Search for the cell housing the specified text and yield its [X, Y] center coordinate. 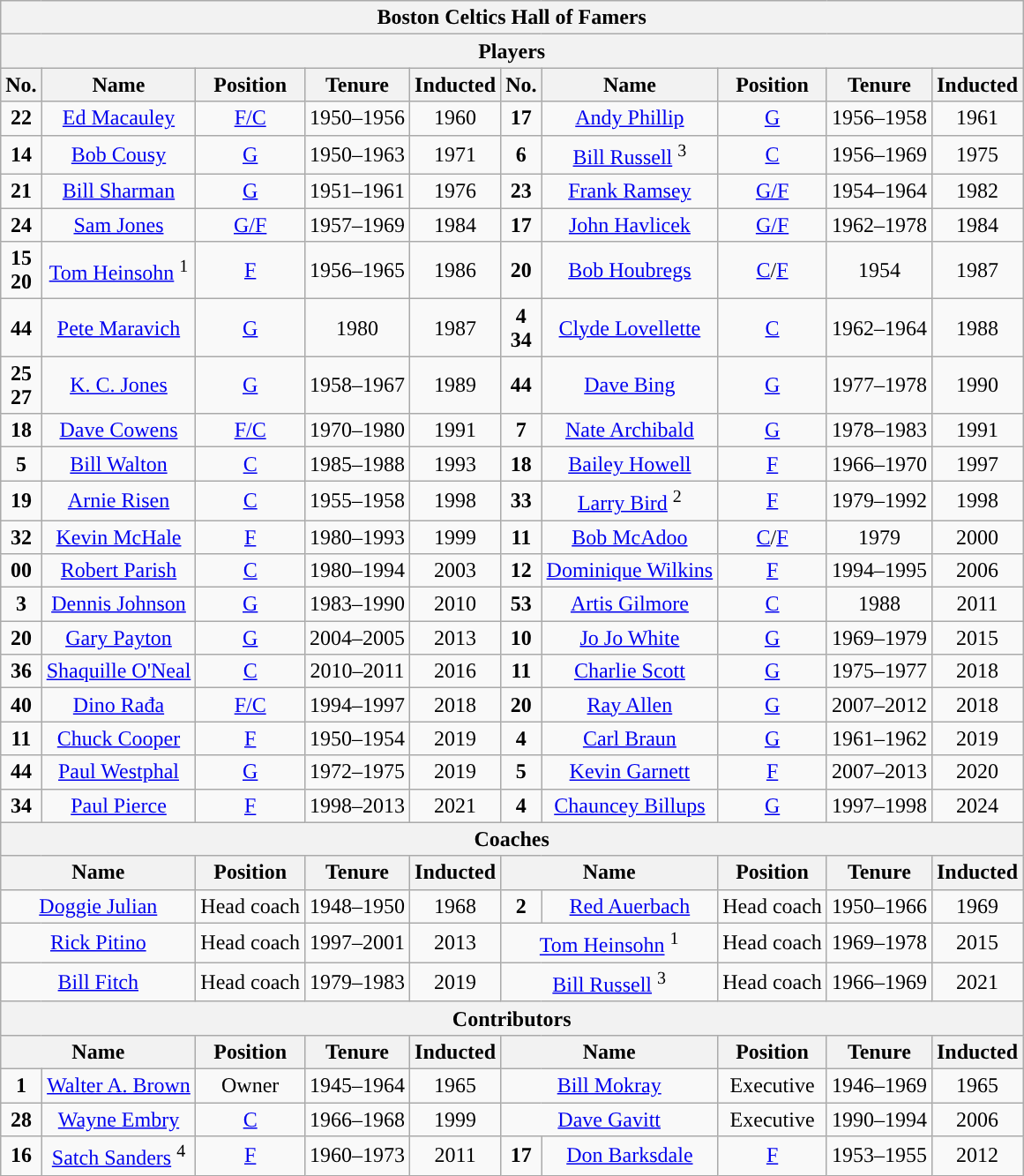
1966–1970 [878, 464]
1982 [977, 191]
28 [21, 1120]
Larry Bird 2 [630, 501]
1968 [455, 906]
K. C. Jones [118, 385]
1954 [878, 270]
24 [21, 225]
1961 [977, 118]
Shaquille O'Neal [118, 671]
Ray Allen [630, 705]
19 [21, 501]
1980–1993 [356, 537]
1956–1969 [878, 155]
Satch Sanders 4 [118, 1156]
1966–1968 [356, 1120]
53 [521, 604]
Dave Gavitt [609, 1120]
1985–1988 [356, 464]
Artis Gilmore [630, 604]
Arnie Risen [118, 501]
36 [21, 671]
1989 [455, 385]
1979–1983 [356, 983]
Bill Walton [118, 464]
2004–2005 [356, 638]
Sam Jones [118, 225]
Dave Bing [630, 385]
1951–1961 [356, 191]
21 [21, 191]
1993 [455, 464]
7 [521, 431]
1975–1977 [878, 671]
Owner [250, 1086]
1986 [455, 270]
Robert Parish [118, 571]
1980–1994 [356, 571]
1960 [455, 118]
Boston Celtics Hall of Famers [512, 18]
1957–1969 [356, 225]
1958–1967 [356, 385]
16 [21, 1156]
Andy Phillip [630, 118]
1969 [977, 906]
Bob McAdoo [630, 537]
2010 [455, 604]
Charlie Scott [630, 671]
Paul Pierce [118, 805]
1997–2001 [356, 942]
2016 [455, 671]
1962–1978 [878, 225]
2000 [977, 537]
1948–1950 [356, 906]
1976 [455, 191]
2012 [977, 1156]
1956–1965 [356, 270]
1994–1997 [356, 705]
Bill Fitch [99, 983]
12 [521, 571]
1971 [455, 155]
2003 [455, 571]
22 [21, 118]
2020 [977, 772]
Kevin Garnett [630, 772]
00 [21, 571]
2527 [21, 385]
Contributors [512, 1018]
Bailey Howell [630, 464]
1990 [977, 385]
6 [521, 155]
434 [521, 328]
Jo Jo White [630, 638]
1998–2013 [356, 805]
1994–1995 [878, 571]
Ed Macauley [118, 118]
1975 [977, 155]
Kevin McHale [118, 537]
Bob Cousy [118, 155]
2010–2011 [356, 671]
1 [21, 1086]
1983–1990 [356, 604]
Bill Sharman [118, 191]
Gary Payton [118, 638]
1955–1958 [356, 501]
1978–1983 [878, 431]
Coaches [512, 839]
Pete Maravich [118, 328]
10 [521, 638]
1969–1979 [878, 638]
Bob Houbregs [630, 270]
Paul Westphal [118, 772]
1520 [21, 270]
Doggie Julian [99, 906]
Red Auerbach [630, 906]
32 [21, 537]
Clyde Lovellette [630, 328]
Nate Archibald [630, 431]
40 [21, 705]
1945–1964 [356, 1086]
1946–1969 [878, 1086]
1970–1980 [356, 431]
Don Barksdale [630, 1156]
1979 [878, 537]
1972–1975 [356, 772]
Chauncey Billups [630, 805]
1997–1998 [878, 805]
14 [21, 155]
1979–1992 [878, 501]
1950–1954 [356, 738]
3 [21, 604]
1961–1962 [878, 738]
Dino Rađa [118, 705]
Dave Cowens [118, 431]
1990–1994 [878, 1120]
2024 [977, 805]
2007–2013 [878, 772]
1956–1958 [878, 118]
Walter A. Brown [118, 1086]
1950–1963 [356, 155]
1962–1964 [878, 328]
Dominique Wilkins [630, 571]
34 [21, 805]
33 [521, 501]
Chuck Cooper [118, 738]
Bill Mokray [609, 1086]
Players [512, 51]
2007–2012 [878, 705]
Dennis Johnson [118, 604]
23 [521, 191]
1950–1956 [356, 118]
Rick Pitino [99, 942]
1997 [977, 464]
1950–1966 [878, 906]
1954–1964 [878, 191]
1960–1973 [356, 1156]
Wayne Embry [118, 1120]
Frank Ramsey [630, 191]
2 [521, 906]
1953–1955 [878, 1156]
1977–1978 [878, 385]
John Havlicek [630, 225]
1980 [356, 328]
1966–1969 [878, 983]
1969–1978 [878, 942]
Carl Braun [630, 738]
